Extract the (X, Y) coordinate from the center of the cell holding the provided text.  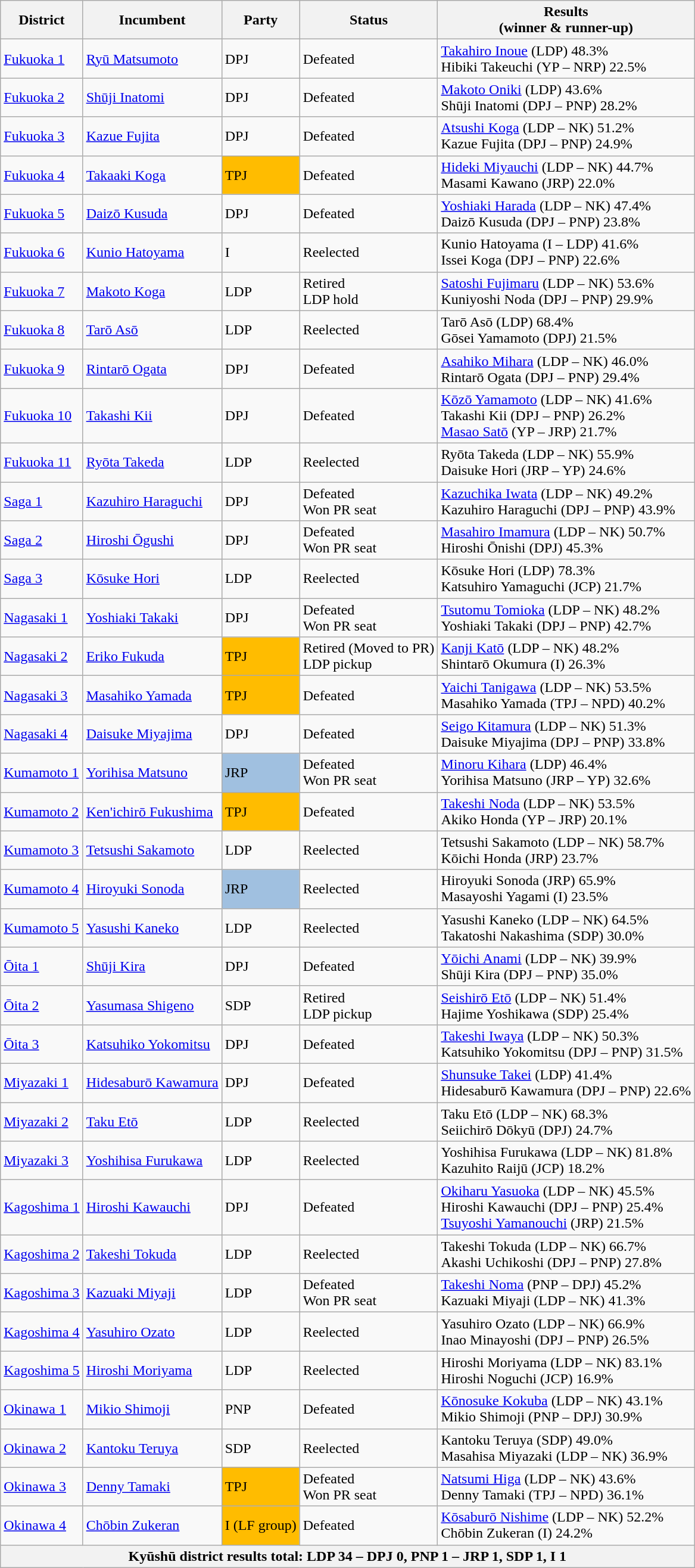
Nagasaki 4 (42, 734)
Hiroshi Moriyama (LDP – NK) 83.1%Hiroshi Noguchi (JCP) 16.9% (566, 1371)
Makoto Koga (152, 291)
Kōsaburō Nishime (LDP – NK) 52.2%Chōbin Zukeran (I) 24.2% (566, 1526)
Kumamoto 1 (42, 772)
Takeshi Iwaya (LDP – NK) 50.3%Katsuhiko Yokomitsu (DPJ – PNP) 31.5% (566, 1044)
Kōsuke Hori (152, 579)
Ōita 1 (42, 967)
Hiroyuki Sonoda (JRP) 65.9%Masayoshi Yagami (I) 23.5% (566, 889)
Chōbin Zukeran (152, 1526)
Fukuoka 5 (42, 213)
Incumbent (152, 20)
Saga 3 (42, 579)
Yaichi Tanigawa (LDP – NK) 53.5%Masahiko Yamada (TPJ – NPD) 40.2% (566, 695)
Kumamoto 3 (42, 850)
Okinawa 3 (42, 1486)
Atsushi Koga (LDP – NK) 51.2%Kazue Fujita (DPJ – PNP) 24.9% (566, 136)
Kazuhiro Haraguchi (152, 501)
RetiredLDP pickup (369, 1005)
Status (369, 20)
Makoto Oniki (LDP) 43.6%Shūji Inatomi (DPJ – PNP) 28.2% (566, 98)
Yasuhiro Ozato (LDP – NK) 66.9%Inao Minayoshi (DPJ – PNP) 26.5% (566, 1331)
Kagoshima 4 (42, 1331)
Masahiko Yamada (152, 695)
Ryū Matsumoto (152, 58)
Hiroshi Kawauchi (152, 1207)
Takahiro Inoue (LDP) 48.3%Hibiki Takeuchi (YP – NRP) 22.5% (566, 58)
Yorihisa Matsuno (152, 772)
Takeshi Tokuda (LDP – NK) 66.7%Akashi Uchikoshi (DPJ – PNP) 27.8% (566, 1254)
Seishirō Etō (LDP – NK) 51.4%Hajime Yoshikawa (SDP) 25.4% (566, 1005)
Fukuoka 1 (42, 58)
Results(winner & runner-up) (566, 20)
Daisuke Miyajima (152, 734)
Fukuoka 10 (42, 415)
Shūji Kira (152, 967)
Party (261, 20)
PNP (261, 1409)
Tarō Asō (152, 330)
Hiroshi Ōgushi (152, 540)
Natsumi Higa (LDP – NK) 43.6%Denny Tamaki (TPJ – NPD) 36.1% (566, 1486)
Ryōta Takeda (152, 462)
Fukuoka 2 (42, 98)
Tsutomu Tomioka (LDP – NK) 48.2%Yoshiaki Takaki (DPJ – PNP) 42.7% (566, 617)
Ken'ichirō Fukushima (152, 812)
Minoru Kihara (LDP) 46.4%Yorihisa Matsuno (JRP – YP) 32.6% (566, 772)
Fukuoka 9 (42, 368)
Yasushi Kaneko (LDP – NK) 64.5%Takatoshi Nakashima (SDP) 30.0% (566, 927)
District (42, 20)
Rintarō Ogata (152, 368)
Saga 2 (42, 540)
Kantoku Teruya (152, 1448)
Hideki Miyauchi (LDP – NK) 44.7%Masami Kawano (JRP) 22.0% (566, 175)
Kagoshima 5 (42, 1371)
Fukuoka 8 (42, 330)
Ōita 3 (42, 1044)
Tarō Asō (LDP) 68.4%Gōsei Yamamoto (DPJ) 21.5% (566, 330)
Kumamoto 4 (42, 889)
Eriko Fukuda (152, 657)
Kagoshima 3 (42, 1293)
Ōita 2 (42, 1005)
Nagasaki 2 (42, 657)
Katsuhiko Yokomitsu (152, 1044)
Nagasaki 3 (42, 695)
Okinawa 2 (42, 1448)
Kunio Hatoyama (152, 253)
Fukuoka 6 (42, 253)
Kanji Katō (LDP – NK) 48.2%Shintarō Okumura (I) 26.3% (566, 657)
Kunio Hatoyama (I – LDP) 41.6%Issei Koga (DPJ – PNP) 22.6% (566, 253)
Seigo Kitamura (LDP – NK) 51.3%Daisuke Miyajima (DPJ – PNP) 33.8% (566, 734)
I (261, 253)
Takashi Kii (152, 415)
Yasushi Kaneko (152, 927)
Takeshi Noma (PNP – DPJ) 45.2%Kazuaki Miyaji (LDP – NK) 41.3% (566, 1293)
Satoshi Fujimaru (LDP – NK) 53.6%Kuniyoshi Noda (DPJ – PNP) 29.9% (566, 291)
Fukuoka 3 (42, 136)
Shunsuke Takei (LDP) 41.4%Hidesaburō Kawamura (DPJ – PNP) 22.6% (566, 1082)
RetiredLDP hold (369, 291)
Takaaki Koga (152, 175)
Tetsushi Sakamoto (LDP – NK) 58.7%Kōichi Honda (JRP) 23.7% (566, 850)
Kumamoto 2 (42, 812)
Kantoku Teruya (SDP) 49.0%Masahisa Miyazaki (LDP – NK) 36.9% (566, 1448)
I (LF group) (261, 1526)
Fukuoka 4 (42, 175)
Yōichi Anami (LDP – NK) 39.9%Shūji Kira (DPJ – PNP) 35.0% (566, 967)
Nagasaki 1 (42, 617)
Yasuhiro Ozato (152, 1331)
Tetsushi Sakamoto (152, 850)
Kōzō Yamamoto (LDP – NK) 41.6%Takashi Kii (DPJ – PNP) 26.2%Masao Satō (YP – JRP) 21.7% (566, 415)
Retired (Moved to PR)LDP pickup (369, 657)
Yoshiaki Takaki (152, 617)
Yoshihisa Furukawa (LDP – NK) 81.8%Kazuhito Raijū (JCP) 18.2% (566, 1161)
Kazue Fujita (152, 136)
Takeshi Noda (LDP – NK) 53.5%Akiko Honda (YP – JRP) 20.1% (566, 812)
Hiroyuki Sonoda (152, 889)
Masahiro Imamura (LDP – NK) 50.7%Hiroshi Ōnishi (DPJ) 45.3% (566, 540)
Okinawa 4 (42, 1526)
Taku Etō (152, 1122)
Okiharu Yasuoka (LDP – NK) 45.5%Hiroshi Kawauchi (DPJ – PNP) 25.4%Tsuyoshi Yamanouchi (JRP) 21.5% (566, 1207)
Yasumasa Shigeno (152, 1005)
Kazuaki Miyaji (152, 1293)
Denny Tamaki (152, 1486)
Kyūshū district results total: LDP 34 – DPJ 0, PNP 1 – JRP 1, SDP 1, I 1 (348, 1556)
Shūji Inatomi (152, 98)
Daizō Kusuda (152, 213)
Miyazaki 2 (42, 1122)
Yoshihisa Furukawa (152, 1161)
Takeshi Tokuda (152, 1254)
Hidesaburō Kawamura (152, 1082)
Yoshiaki Harada (LDP – NK) 47.4%Daizō Kusuda (DPJ – PNP) 23.8% (566, 213)
Kōnosuke Kokuba (LDP – NK) 43.1%Mikio Shimoji (PNP – DPJ) 30.9% (566, 1409)
Fukuoka 7 (42, 291)
Asahiko Mihara (LDP – NK) 46.0%Rintarō Ogata (DPJ – PNP) 29.4% (566, 368)
Kōsuke Hori (LDP) 78.3%Katsuhiro Yamaguchi (JCP) 21.7% (566, 579)
Hiroshi Moriyama (152, 1371)
Okinawa 1 (42, 1409)
Fukuoka 11 (42, 462)
Kumamoto 5 (42, 927)
Miyazaki 3 (42, 1161)
Taku Etō (LDP – NK) 68.3%Seiichirō Dōkyū (DPJ) 24.7% (566, 1122)
Miyazaki 1 (42, 1082)
Ryōta Takeda (LDP – NK) 55.9%Daisuke Hori (JRP – YP) 24.6% (566, 462)
Kagoshima 1 (42, 1207)
Kagoshima 2 (42, 1254)
Kazuchika Iwata (LDP – NK) 49.2%Kazuhiro Haraguchi (DPJ – PNP) 43.9% (566, 501)
Saga 1 (42, 501)
Mikio Shimoji (152, 1409)
